Return the [x, y] coordinate for the center point of the cell that contains the specified text.  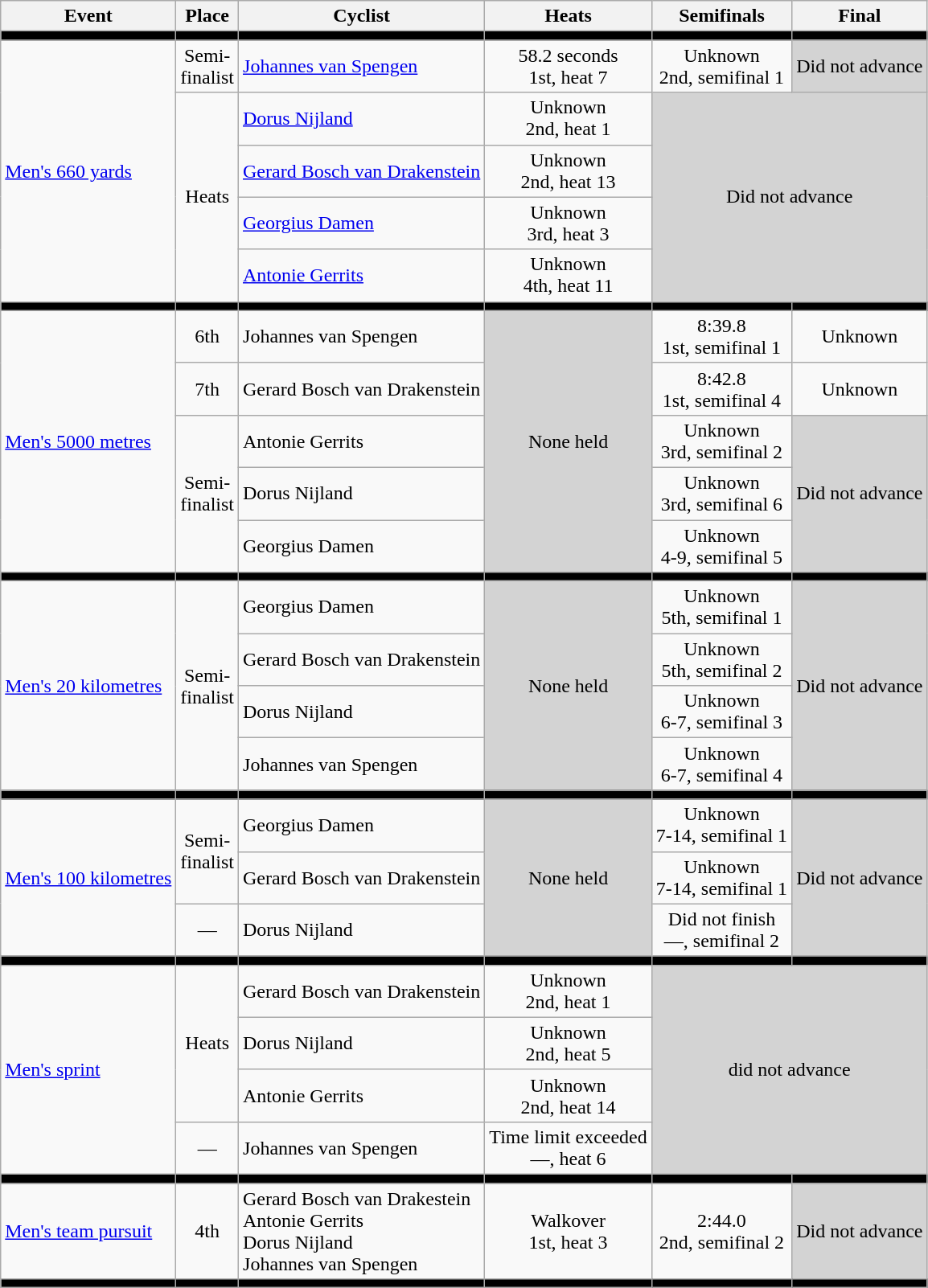
58.2 seconds 1st, heat 7 [568, 66]
Unknown 2nd, heat 14 [568, 1095]
Did not finish —, semifinal 2 [721, 929]
Semifinals [721, 16]
Final [860, 16]
Men's sprint [88, 1069]
Men's team pursuit [88, 1232]
Unknown 6-7, semifinal 3 [721, 712]
Unknown 4-9, semifinal 5 [721, 545]
8:42.8 1st, semifinal 4 [721, 389]
Unknown 2nd, heat 13 [568, 170]
Unknown 3rd, heat 3 [568, 224]
Men's 660 yards [88, 170]
Place [207, 16]
Men's 20 kilometres [88, 686]
2:44.0 2nd, semifinal 2 [721, 1232]
8:39.8 1st, semifinal 1 [721, 336]
Unknown 4th, heat 11 [568, 275]
Time limit exceeded —, heat 6 [568, 1148]
Cyclist [362, 16]
Walkover 1st, heat 3 [568, 1232]
did not advance [790, 1069]
Unknown 5th, semifinal 1 [721, 608]
6th [207, 336]
Unknown 3rd, semifinal 2 [721, 441]
Unknown 6-7, semifinal 4 [721, 764]
Unknown 5th, semifinal 2 [721, 659]
4th [207, 1232]
Men's 5000 metres [88, 441]
Unknown 2nd, heat 5 [568, 1044]
Unknown 3rd, semifinal 6 [721, 494]
Gerard Bosch van Drakestein Antonie Gerrits Dorus Nijland Johannes van Spengen [362, 1232]
Event [88, 16]
Men's 100 kilometres [88, 878]
Unknown 2nd, semifinal 1 [721, 66]
7th [207, 389]
